Return (X, Y) of the center of cell containing provided text 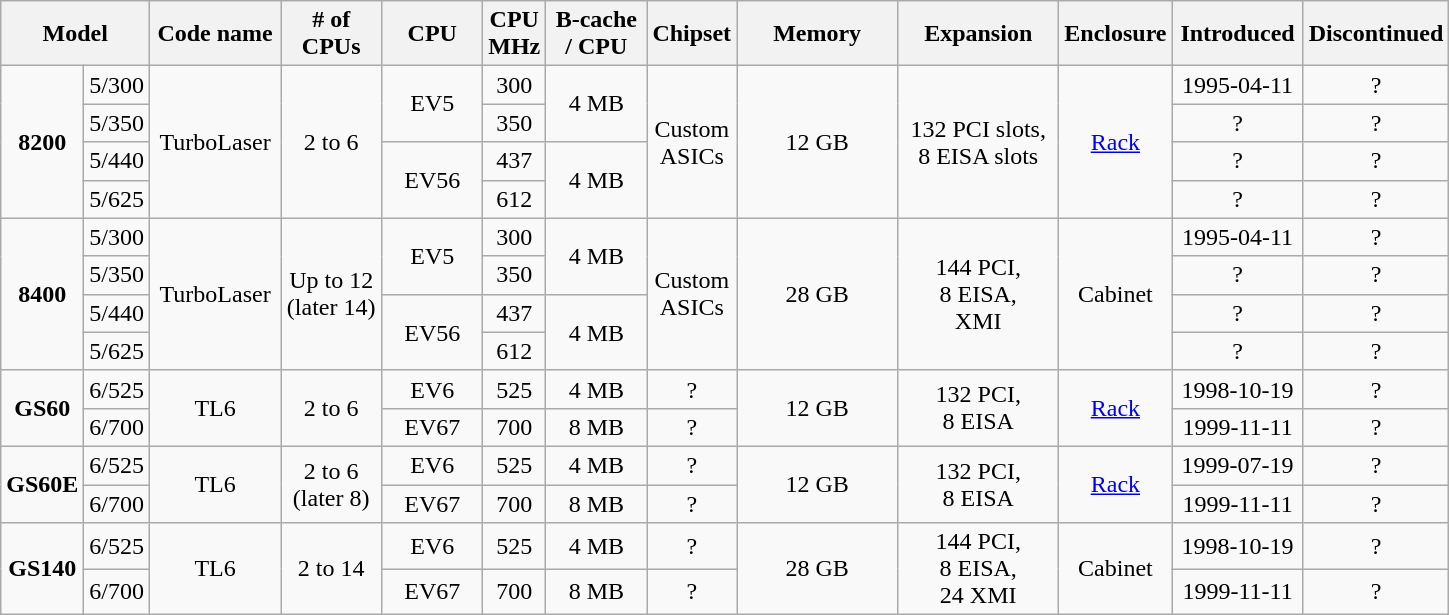
144 PCI, 8 EISA, 24 XMI (978, 569)
1999-07-19 (1238, 465)
Model (76, 34)
Expansion (978, 34)
CPU (432, 34)
Discontinued (1376, 34)
Up to 12 (later 14) (332, 294)
8200 (42, 142)
GS140 (42, 569)
Introduced (1238, 34)
8400 (42, 294)
GS60E (42, 484)
Chipset (692, 34)
Enclosure (1116, 34)
2 to 14 (332, 569)
B-cache / CPU (596, 34)
# of CPUs (332, 34)
144 PCI, 8 EISA, XMI (978, 294)
GS60 (42, 408)
Code name (216, 34)
132 PCI slots, 8 EISA slots (978, 142)
CPU MHz (514, 34)
Memory (818, 34)
2 to 6 (later 8) (332, 484)
